Extract the [x, y] coordinate from the center of the cell holding the provided text.  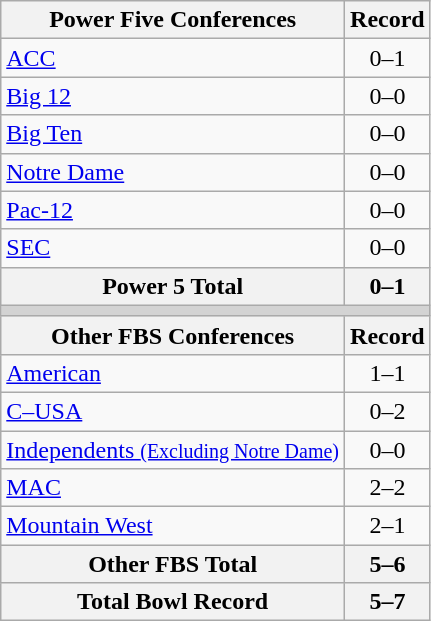
MAC [173, 488]
2–1 [388, 526]
Other FBS Total [173, 564]
5–6 [388, 564]
Mountain West [173, 526]
Power Five Conferences [173, 20]
Pac-12 [173, 210]
Other FBS Conferences [173, 335]
0–2 [388, 411]
ACC [173, 58]
C–USA [173, 411]
2–2 [388, 488]
1–1 [388, 373]
Big Ten [173, 134]
5–7 [388, 602]
Big 12 [173, 96]
SEC [173, 248]
Power 5 Total [173, 286]
American [173, 373]
Notre Dame [173, 172]
Total Bowl Record [173, 602]
Independents (Excluding Notre Dame) [173, 449]
